Capture the cell that displays the provided text and extract its (x, y) central coordinate. 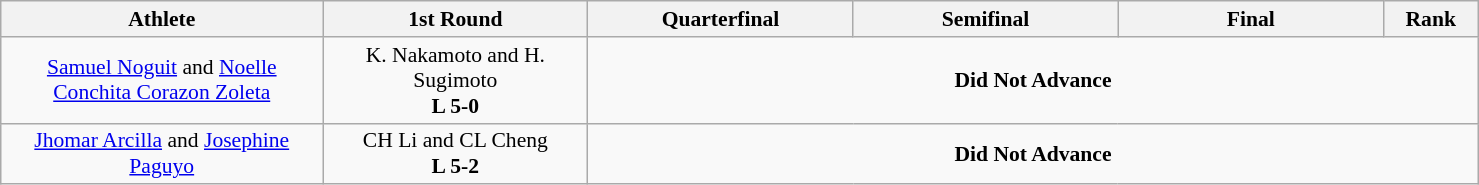
Final (1250, 19)
CH Li and CL ChengL 5-2 (456, 154)
Rank (1430, 19)
K. Nakamoto and H. Sugimoto L 5-0 (456, 80)
Semifinal (986, 19)
Jhomar Arcilla and Josephine Paguyo (162, 154)
Athlete (162, 19)
1st Round (456, 19)
Quarterfinal (720, 19)
Samuel Noguit and Noelle Conchita Corazon Zoleta (162, 80)
